Determine the (X, Y) coordinate at the center of the cell enclosing the given text.  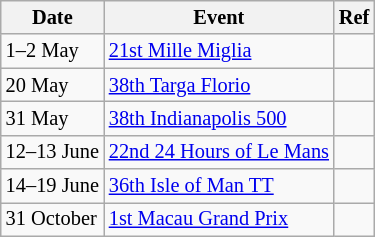
Ref (354, 17)
38th Targa Florio (219, 85)
1st Macau Grand Prix (219, 219)
22nd 24 Hours of Le Mans (219, 152)
Event (219, 17)
20 May (52, 85)
Date (52, 17)
14–19 June (52, 186)
31 October (52, 219)
21st Mille Miglia (219, 51)
1–2 May (52, 51)
12–13 June (52, 152)
36th Isle of Man TT (219, 186)
38th Indianapolis 500 (219, 118)
31 May (52, 118)
